Capture the cell that displays the provided text and extract its [x, y] central coordinate. 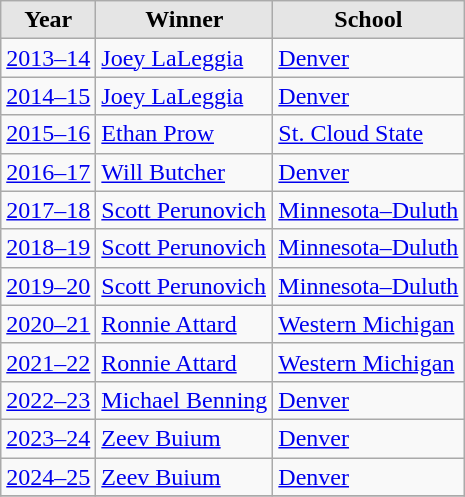
School [368, 20]
2024–25 [48, 477]
Ethan Prow [184, 134]
St. Cloud State [368, 134]
2016–17 [48, 172]
Will Butcher [184, 172]
Year [48, 20]
2017–18 [48, 210]
2018–19 [48, 248]
2022–23 [48, 400]
2023–24 [48, 438]
2014–15 [48, 96]
2013–14 [48, 58]
Winner [184, 20]
2021–22 [48, 362]
2015–16 [48, 134]
2020–21 [48, 324]
2019–20 [48, 286]
Michael Benning [184, 400]
